Return (x, y) of the center of cell containing provided text 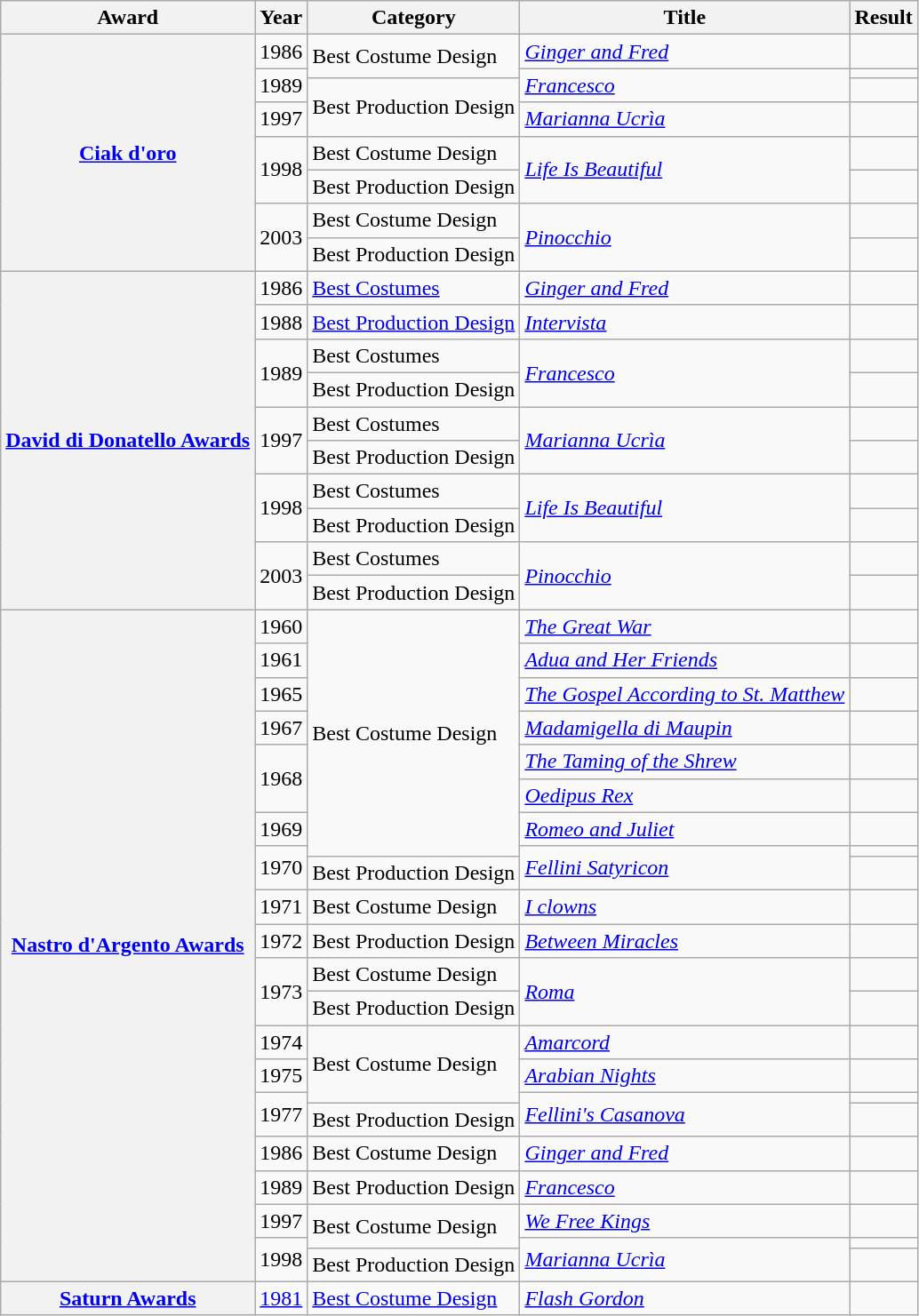
1970 (281, 867)
David di Donatello Awards (128, 441)
1965 (281, 694)
Roma (684, 992)
1969 (281, 829)
The Gospel According to St. Matthew (684, 694)
The Great War (684, 626)
Arabian Nights (684, 1076)
1961 (281, 660)
The Taming of the Shrew (684, 762)
1977 (281, 1114)
Year (281, 18)
Fellini's Casanova (684, 1114)
1968 (281, 778)
Ciak d'oro (128, 153)
Title (684, 18)
Intervista (684, 322)
1974 (281, 1042)
Oedipus Rex (684, 795)
Award (128, 18)
Flash Gordon (684, 1298)
Nastro d'Argento Awards (128, 945)
1973 (281, 992)
Amarcord (684, 1042)
1981 (281, 1298)
Category (414, 18)
1967 (281, 728)
1988 (281, 322)
1975 (281, 1076)
1971 (281, 906)
1960 (281, 626)
I clowns (684, 906)
Fellini Satyricon (684, 867)
1972 (281, 941)
Adua and Her Friends (684, 660)
Result (883, 18)
Romeo and Juliet (684, 829)
Madamigella di Maupin (684, 728)
Between Miracles (684, 941)
We Free Kings (684, 1221)
Saturn Awards (128, 1298)
